Capture the cell that displays the provided text and extract its [x, y] central coordinate. 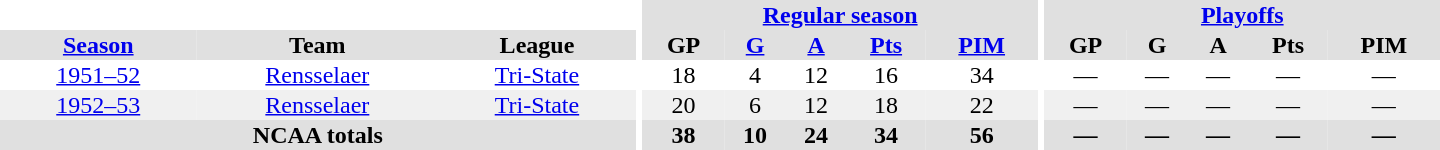
6 [756, 105]
22 [982, 105]
24 [816, 135]
Team [318, 45]
20 [684, 105]
1951–52 [98, 75]
4 [756, 75]
Playoffs [1242, 15]
10 [756, 135]
16 [886, 75]
38 [684, 135]
Season [98, 45]
Regular season [840, 15]
League [537, 45]
NCAA totals [318, 135]
56 [982, 135]
1952–53 [98, 105]
